Find where the given text appears and provide that cell's center as (X, Y) coordinate. 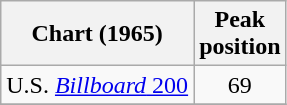
Peakposition (240, 34)
Chart (1965) (98, 34)
69 (240, 85)
U.S. Billboard 200 (98, 85)
